Detect which cell encompasses the target text, then output its [x, y] center coordinate. 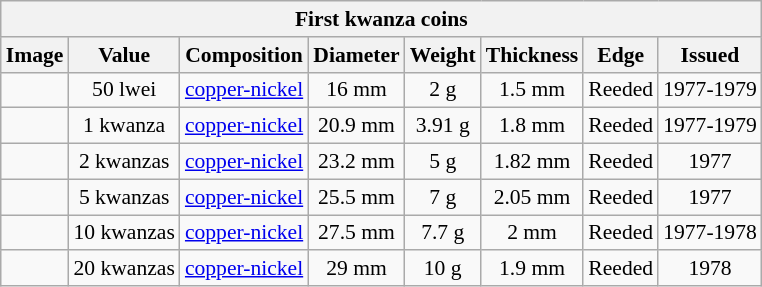
3.91 g [443, 126]
5 g [443, 162]
7.7 g [443, 233]
1.5 mm [532, 90]
1.8 mm [532, 126]
20.9 mm [356, 126]
Weight [443, 55]
27.5 mm [356, 233]
16 mm [356, 90]
2.05 mm [532, 197]
First kwanza coins [382, 19]
Value [124, 55]
25.5 mm [356, 197]
Diameter [356, 55]
10 g [443, 269]
2 g [443, 90]
Issued [710, 55]
23.2 mm [356, 162]
1 kwanza [124, 126]
1977-1978 [710, 233]
1.9 mm [532, 269]
2 mm [532, 233]
Image [35, 55]
Thickness [532, 55]
7 g [443, 197]
50 lwei [124, 90]
10 kwanzas [124, 233]
20 kwanzas [124, 269]
5 kwanzas [124, 197]
2 kwanzas [124, 162]
1978 [710, 269]
1.82 mm [532, 162]
Edge [620, 55]
29 mm [356, 269]
Composition [244, 55]
